Capture the cell that displays the provided text and extract its [X, Y] central coordinate. 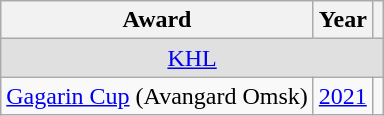
KHL [192, 58]
Gagarin Cup (Avangard Omsk) [158, 96]
Award [158, 20]
Year [342, 20]
2021 [342, 96]
